Find where the given text appears and provide that cell's center as (X, Y) coordinate. 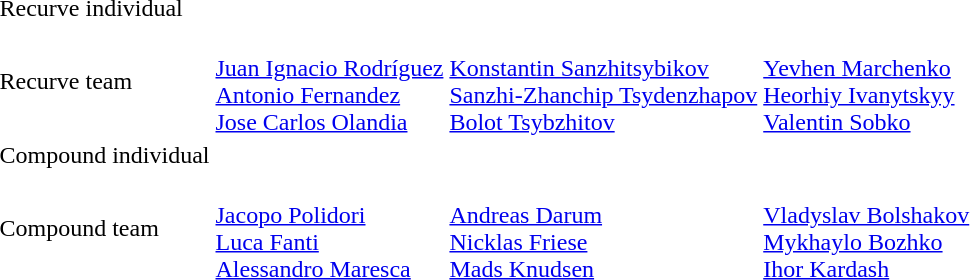
Konstantin SanzhitsybikovSanzhi-Zhanchip TsydenzhapovBolot Tsybzhitov (604, 82)
Juan Ignacio RodríguezAntonio FernandezJose Carlos Olandia (330, 82)
